Pinpoint the cell where the given text exists, returning its (X, Y) midpoint coordinate. 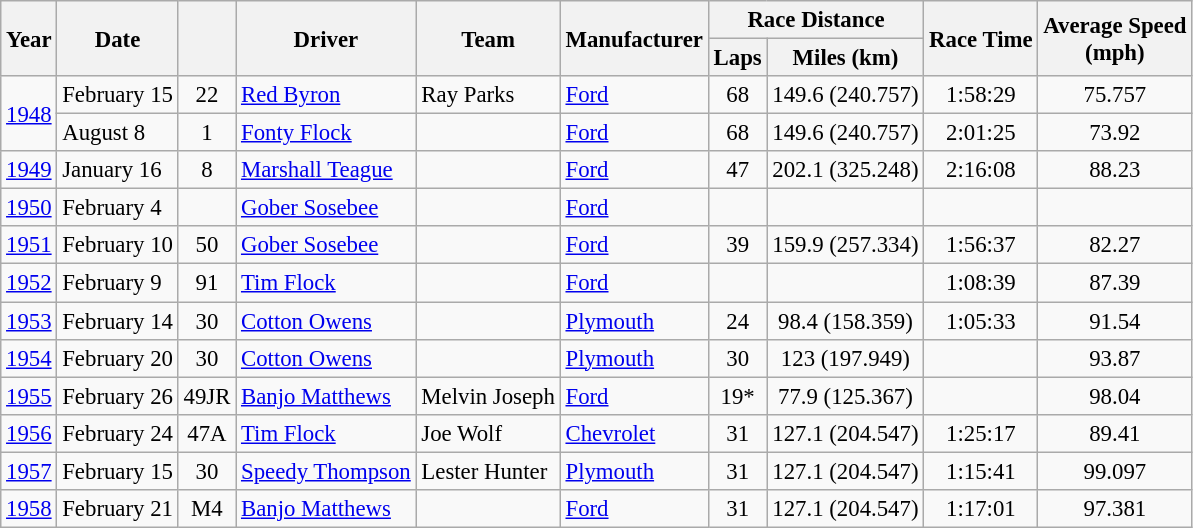
91.54 (1115, 321)
2:01:25 (981, 133)
1949 (29, 170)
February 20 (118, 358)
1:56:37 (981, 245)
Red Byron (326, 95)
M4 (206, 509)
24 (738, 321)
Laps (738, 58)
99.097 (1115, 471)
1:08:39 (981, 283)
Ray Parks (488, 95)
87.39 (1115, 283)
January 16 (118, 170)
February 4 (118, 208)
Miles (km) (846, 58)
Team (488, 38)
1951 (29, 245)
49JR (206, 396)
202.1 (325.248) (846, 170)
159.9 (257.334) (846, 245)
Speedy Thompson (326, 471)
1950 (29, 208)
1:05:33 (981, 321)
1955 (29, 396)
1953 (29, 321)
Average Speed(mph) (1115, 38)
1952 (29, 283)
97.381 (1115, 509)
Race Time (981, 38)
Joe Wolf (488, 433)
Chevrolet (634, 433)
Year (29, 38)
February 21 (118, 509)
1:58:29 (981, 95)
February 14 (118, 321)
Melvin Joseph (488, 396)
91 (206, 283)
Lester Hunter (488, 471)
Race Distance (816, 20)
47 (738, 170)
75.757 (1115, 95)
1:15:41 (981, 471)
39 (738, 245)
50 (206, 245)
98.4 (158.359) (846, 321)
February 9 (118, 283)
1958 (29, 509)
1:17:01 (981, 509)
Fonty Flock (326, 133)
73.92 (1115, 133)
47A (206, 433)
1 (206, 133)
August 8 (118, 133)
89.41 (1115, 433)
February 10 (118, 245)
1957 (29, 471)
1948 (29, 114)
82.27 (1115, 245)
Manufacturer (634, 38)
93.87 (1115, 358)
98.04 (1115, 396)
19* (738, 396)
1954 (29, 358)
Marshall Teague (326, 170)
88.23 (1115, 170)
February 24 (118, 433)
Driver (326, 38)
22 (206, 95)
123 (197.949) (846, 358)
1:25:17 (981, 433)
February 26 (118, 396)
1956 (29, 433)
2:16:08 (981, 170)
77.9 (125.367) (846, 396)
8 (206, 170)
Date (118, 38)
